From the cell containing the given text, extract its center point as [X, Y] coordinate. 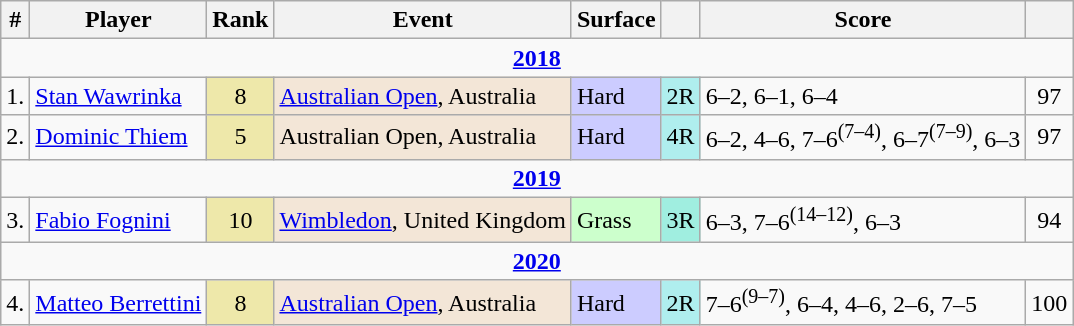
100 [1050, 302]
6–2, 6–1, 6–4 [863, 96]
4R [680, 138]
6–3, 7–6(14–12), 6–3 [863, 220]
2. [16, 138]
10 [240, 220]
Fabio Fognini [118, 220]
1. [16, 96]
Wimbledon, United Kingdom [422, 220]
Stan Wawrinka [118, 96]
2020 [537, 261]
Matteo Berrettini [118, 302]
2018 [537, 58]
2019 [537, 178]
5 [240, 138]
Score [863, 20]
# [16, 20]
Grass [616, 220]
Dominic Thiem [118, 138]
3R [680, 220]
Rank [240, 20]
3. [16, 220]
Player [118, 20]
6–2, 4–6, 7–6(7–4), 6–7(7–9), 6–3 [863, 138]
7–6(9–7), 6–4, 4–6, 2–6, 7–5 [863, 302]
94 [1050, 220]
Event [422, 20]
Surface [616, 20]
4. [16, 302]
